Output the [X, Y] coordinate of the center of the cell containing the given text.  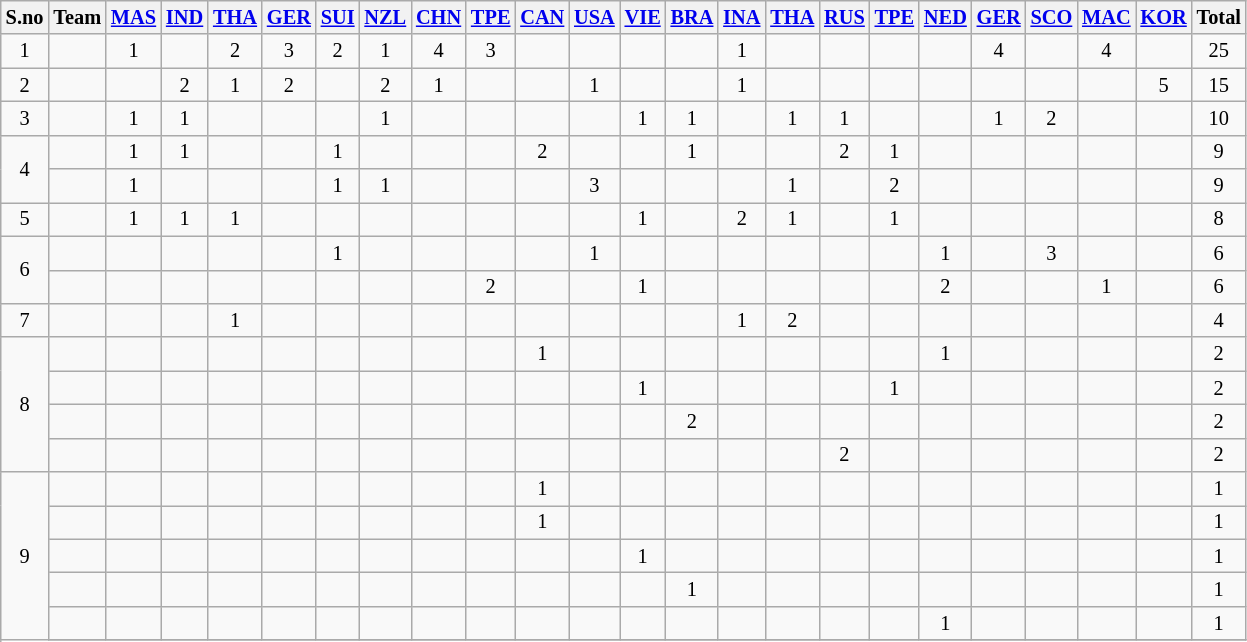
SUI [338, 17]
10 [1219, 118]
INA [742, 17]
NZL [385, 17]
RUS [844, 17]
CHN [438, 17]
15 [1219, 85]
MAS [134, 17]
IND [184, 17]
SCO [1052, 17]
Team [77, 17]
NED [946, 17]
7 [25, 320]
25 [1219, 51]
KOR [1164, 17]
MAC [1106, 17]
BRA [692, 17]
Total [1219, 17]
VIE [643, 17]
CAN [542, 17]
USA [594, 17]
S.no [25, 17]
